Provide the [X, Y] coordinate of the cell's center where the given text is located.  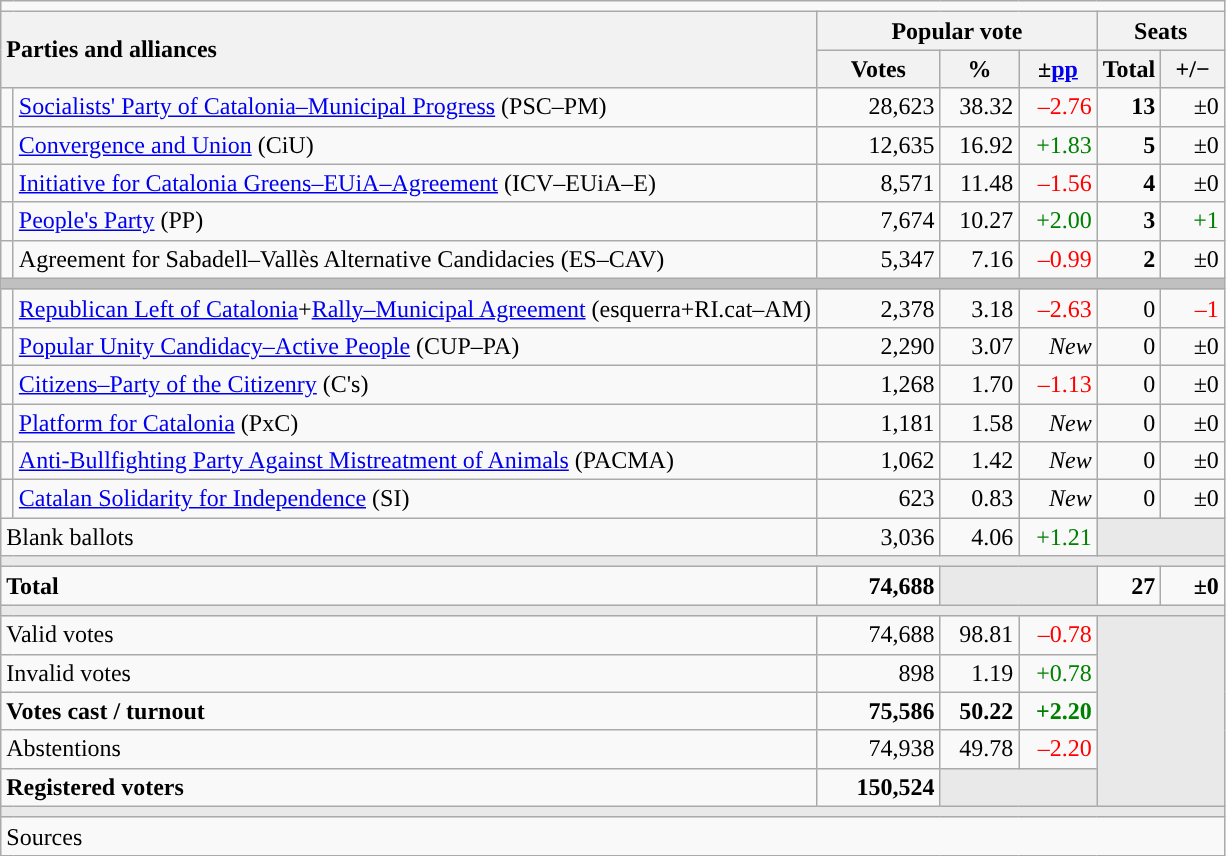
–2.20 [1058, 749]
98.81 [980, 635]
3 [1129, 221]
16.92 [980, 145]
Blank ballots [409, 537]
Catalan Solidarity for Independence (SI) [414, 499]
1.19 [980, 673]
11.48 [980, 183]
898 [879, 673]
Valid votes [409, 635]
28,623 [879, 107]
1,268 [879, 384]
Platform for Catalonia (PxC) [414, 423]
Parties and alliances [409, 50]
623 [879, 499]
% [980, 69]
+/− [1193, 69]
–2.76 [1058, 107]
5 [1129, 145]
Anti-Bullfighting Party Against Mistreatment of Animals (PACMA) [414, 461]
Convergence and Union (CiU) [414, 145]
12,635 [879, 145]
–1 [1193, 308]
8,571 [879, 183]
2,378 [879, 308]
13 [1129, 107]
±pp [1058, 69]
4.06 [980, 537]
Votes [879, 69]
1.42 [980, 461]
150,524 [879, 787]
+2.20 [1058, 711]
People's Party (PP) [414, 221]
74,938 [879, 749]
49.78 [980, 749]
75,586 [879, 711]
27 [1129, 586]
Socialists' Party of Catalonia–Municipal Progress (PSC–PM) [414, 107]
Citizens–Party of the Citizenry (C's) [414, 384]
Seats [1160, 31]
Invalid votes [409, 673]
Votes cast / turnout [409, 711]
+1 [1193, 221]
Initiative for Catalonia Greens–EUiA–Agreement (ICV–EUiA–E) [414, 183]
–2.63 [1058, 308]
Sources [613, 836]
Republican Left of Catalonia+Rally–Municipal Agreement (esquerra+RI.cat–AM) [414, 308]
+0.78 [1058, 673]
4 [1129, 183]
–0.99 [1058, 259]
3,036 [879, 537]
1.70 [980, 384]
–1.13 [1058, 384]
Popular vote [958, 31]
Registered voters [409, 787]
–0.78 [1058, 635]
+2.00 [1058, 221]
38.32 [980, 107]
1,062 [879, 461]
2,290 [879, 346]
+1.21 [1058, 537]
1.58 [980, 423]
2 [1129, 259]
50.22 [980, 711]
Abstentions [409, 749]
3.18 [980, 308]
3.07 [980, 346]
+1.83 [1058, 145]
Popular Unity Candidacy–Active People (CUP–PA) [414, 346]
1,181 [879, 423]
10.27 [980, 221]
Agreement for Sabadell–Vallès Alternative Candidacies (ES–CAV) [414, 259]
7.16 [980, 259]
–1.56 [1058, 183]
0.83 [980, 499]
7,674 [879, 221]
5,347 [879, 259]
